Scan for the cell matching the given text and deliver its [X, Y] coordinate at center. 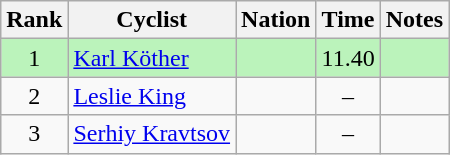
Rank [34, 20]
Serhiy Kravtsov [152, 134]
Leslie King [152, 96]
11.40 [348, 58]
Cyclist [152, 20]
3 [34, 134]
Notes [414, 20]
2 [34, 96]
Nation [276, 20]
Time [348, 20]
Karl Köther [152, 58]
1 [34, 58]
